Search for the cell housing the specified text and yield its [x, y] center coordinate. 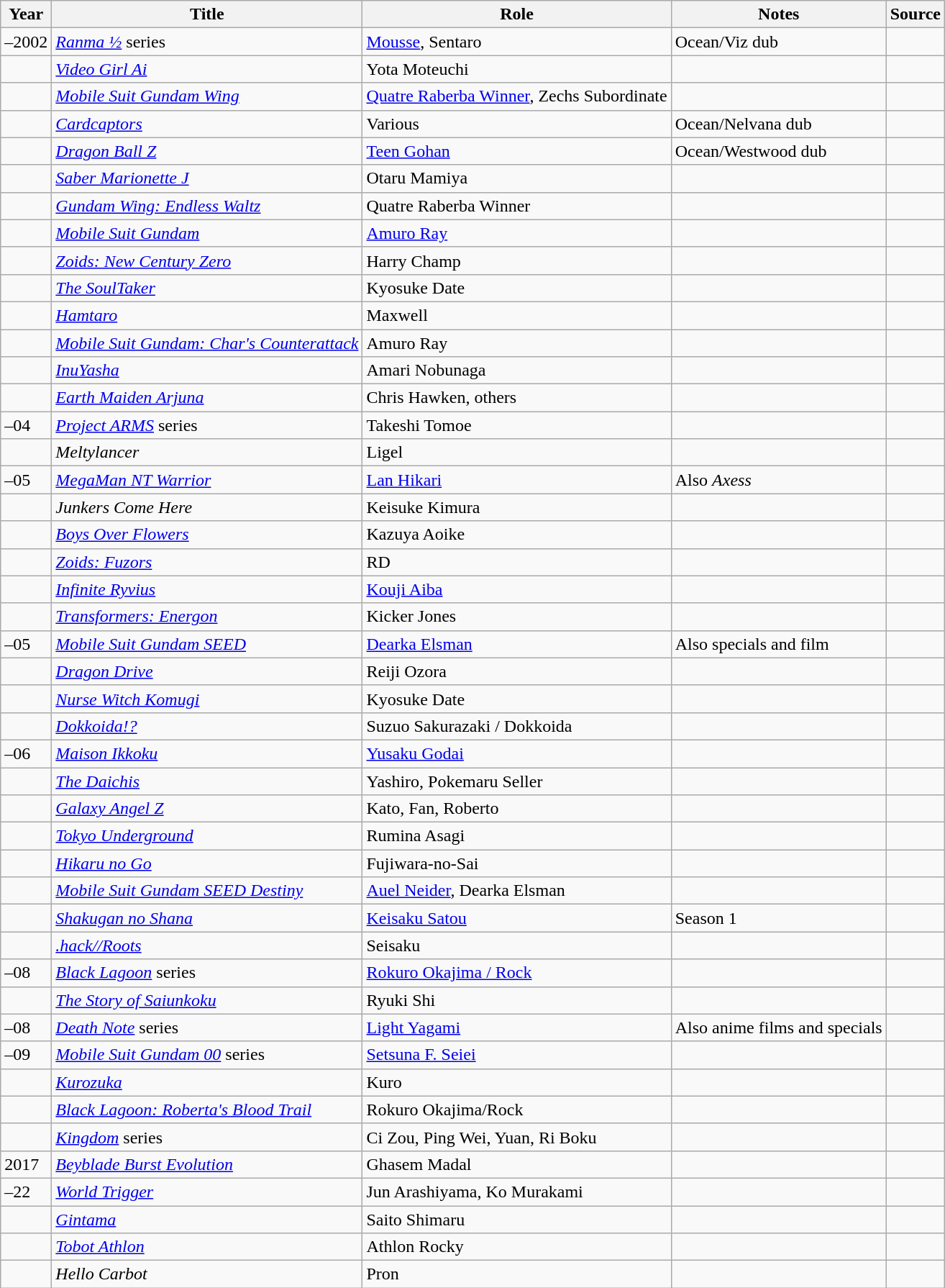
The Story of Saiunkoku [207, 1000]
Mobile Suit Gundam SEED Destiny [207, 891]
Suzuo Sakurazaki / Dokkoida [516, 726]
Amari Nobunaga [516, 371]
Chris Hawken, others [516, 398]
Boys Over Flowers [207, 535]
InuYasha [207, 371]
Light Yagami [516, 1028]
Rokuro Okajima / Rock [516, 973]
Dragon Ball Z [207, 151]
Fujiwara-no-Sai [516, 863]
Lan Hikari [516, 480]
Notes [778, 14]
Seisaku [516, 945]
Ryuki Shi [516, 1000]
Zoids: Fuzors [207, 562]
Dearka Elsman [516, 644]
Yashiro, Pokemaru Seller [516, 781]
Mobile Suit Gundam: Char's Counterattack [207, 343]
Ghasem Madal [516, 1164]
Kato, Fan, Roberto [516, 809]
Ci Zou, Ping Wei, Yuan, Ri Boku [516, 1137]
Nurse Witch Komugi [207, 699]
World Trigger [207, 1192]
Galaxy Angel Z [207, 809]
Kicker Jones [516, 617]
Infinite Ryvius [207, 589]
Junkers Come Here [207, 507]
Hello Carbot [207, 1274]
Also specials and film [778, 644]
The SoulTaker [207, 288]
.hack//Roots [207, 945]
Earth Maiden Arjuna [207, 398]
Kouji Aiba [516, 589]
Meltylancer [207, 453]
Setsuna F. Seiei [516, 1055]
Ocean/Westwood dub [778, 151]
Role [516, 14]
2017 [26, 1164]
Video Girl Ai [207, 69]
Black Lagoon: Roberta's Blood Trail [207, 1110]
Season 1 [778, 918]
Ocean/Nelvana dub [778, 124]
Death Note series [207, 1028]
–09 [26, 1055]
Keisaku Satou [516, 918]
Harry Champ [516, 260]
Rumina Asagi [516, 836]
Mobile Suit Gundam Wing [207, 96]
Cardcaptors [207, 124]
Quatre Raberba Winner [516, 206]
Keisuke Kimura [516, 507]
Title [207, 14]
–22 [26, 1192]
The Daichis [207, 781]
Mobile Suit Gundam SEED [207, 644]
Auel Neider, Dearka Elsman [516, 891]
Zoids: New Century Zero [207, 260]
Otaru Mamiya [516, 178]
Maxwell [516, 315]
Rokuro Okajima/Rock [516, 1110]
Beyblade Burst Evolution [207, 1164]
Gundam Wing: Endless Waltz [207, 206]
Transformers: Energon [207, 617]
–2002 [26, 42]
Saber Marionette J [207, 178]
Various [516, 124]
RD [516, 562]
Athlon Rocky [516, 1247]
Yota Moteuchi [516, 69]
Mousse, Sentaro [516, 42]
Saito Shimaru [516, 1220]
–06 [26, 753]
–04 [26, 425]
Kurozuka [207, 1082]
Gintama [207, 1220]
Shakugan no Shana [207, 918]
Dragon Drive [207, 671]
Ocean/Viz dub [778, 42]
Reiji Ozora [516, 671]
MegaMan NT Warrior [207, 480]
Source [915, 14]
Tokyo Underground [207, 836]
Project ARMS series [207, 425]
Ligel [516, 453]
Kazuya Aoike [516, 535]
Hamtaro [207, 315]
Teen Gohan [516, 151]
Takeshi Tomoe [516, 425]
Kingdom series [207, 1137]
Kuro [516, 1082]
Maison Ikkoku [207, 753]
Mobile Suit Gundam 00 series [207, 1055]
Dokkoida!? [207, 726]
Also anime films and specials [778, 1028]
Mobile Suit Gundam [207, 233]
Quatre Raberba Winner, Zechs Subordinate [516, 96]
Ranma ½ series [207, 42]
Black Lagoon series [207, 973]
Hikaru no Go [207, 863]
Tobot Athlon [207, 1247]
Yusaku Godai [516, 753]
Pron [516, 1274]
Also Axess [778, 480]
Jun Arashiyama, Ko Murakami [516, 1192]
Year [26, 14]
